Pinpoint the cell where the given text exists, returning its (x, y) midpoint coordinate. 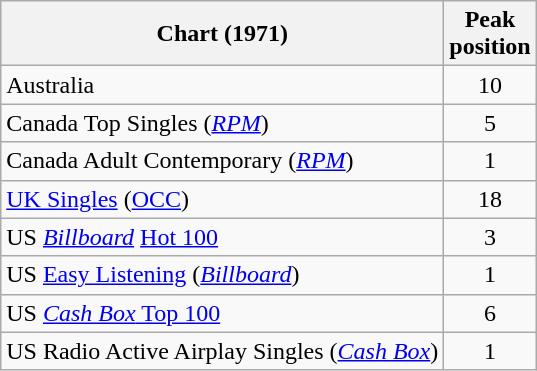
US Radio Active Airplay Singles (Cash Box) (222, 351)
Chart (1971) (222, 34)
6 (490, 313)
UK Singles (OCC) (222, 199)
US Easy Listening (Billboard) (222, 275)
3 (490, 237)
US Billboard Hot 100 (222, 237)
Canada Adult Contemporary (RPM) (222, 161)
5 (490, 123)
18 (490, 199)
Canada Top Singles (RPM) (222, 123)
Australia (222, 85)
10 (490, 85)
Peakposition (490, 34)
US Cash Box Top 100 (222, 313)
